Locate the cell with the specified text and output its (x, y) center coordinate. 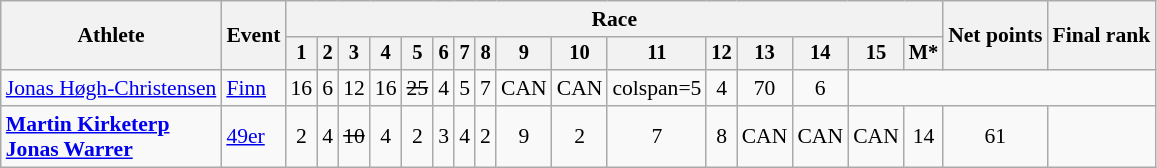
15 (876, 54)
Finn (253, 88)
Final rank (1101, 36)
Athlete (112, 36)
25 (417, 88)
Race (614, 19)
Event (253, 36)
Jonas Høgh-Christensen (112, 88)
Martin Kirketerp Jonas Warrer (112, 136)
61 (995, 136)
M* (924, 54)
13 (765, 54)
Net points (995, 36)
11 (656, 54)
70 (765, 88)
1 (301, 54)
colspan=5 (656, 88)
49er (253, 136)
